Scan for the cell matching the given text and deliver its [X, Y] coordinate at center. 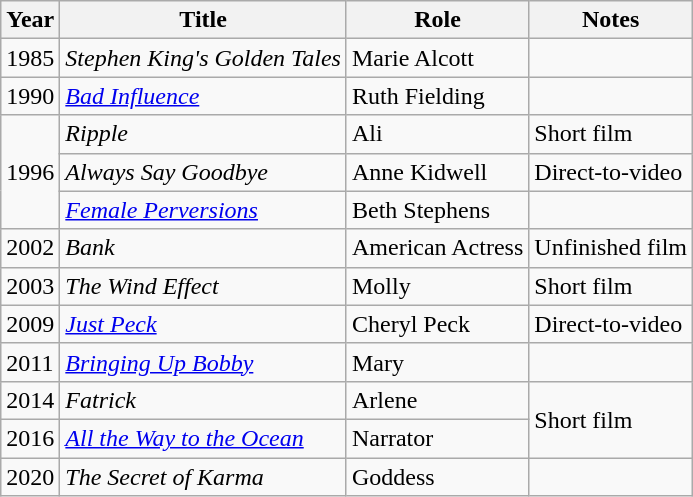
American Actress [437, 248]
Molly [437, 286]
Stephen King's Golden Tales [204, 58]
Ripple [204, 134]
Unfinished film [611, 248]
Cheryl Peck [437, 324]
Ruth Fielding [437, 96]
1985 [30, 58]
Always Say Goodbye [204, 172]
Year [30, 20]
Title [204, 20]
Fatrick [204, 400]
Bad Influence [204, 96]
Beth Stephens [437, 210]
2016 [30, 438]
2002 [30, 248]
Narrator [437, 438]
1990 [30, 96]
Notes [611, 20]
2020 [30, 477]
Arlene [437, 400]
1996 [30, 172]
Ali [437, 134]
All the Way to the Ocean [204, 438]
Marie Alcott [437, 58]
2011 [30, 362]
Mary [437, 362]
Female Perversions [204, 210]
2014 [30, 400]
2003 [30, 286]
Bringing Up Bobby [204, 362]
Bank [204, 248]
2009 [30, 324]
The Secret of Karma [204, 477]
Role [437, 20]
Anne Kidwell [437, 172]
The Wind Effect [204, 286]
Just Peck [204, 324]
Goddess [437, 477]
